Provide the (x, y) coordinate of the cell's center where the given text is located.  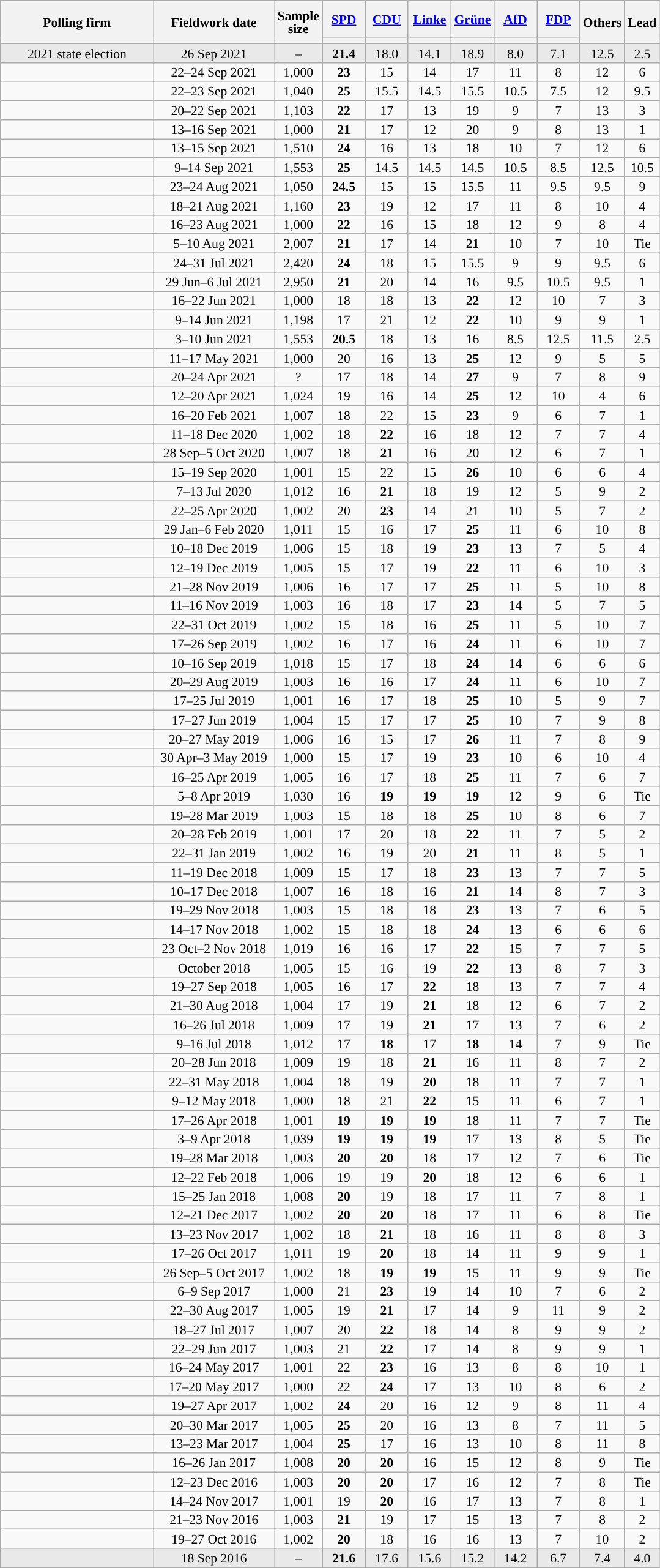
29 Jan–6 Feb 2020 (214, 529)
15–25 Jan 2018 (214, 1196)
2,420 (298, 263)
15.6 (429, 1558)
5–8 Apr 2019 (214, 796)
22–31 Jan 2019 (214, 853)
20–28 Jun 2018 (214, 1062)
7.4 (603, 1558)
3–9 Apr 2018 (214, 1138)
21–30 Aug 2018 (214, 1006)
22–29 Jun 2017 (214, 1349)
17–27 Jun 2019 (214, 720)
16–24 May 2017 (214, 1367)
10–16 Sep 2019 (214, 662)
1,198 (298, 319)
8.0 (515, 53)
2,007 (298, 244)
18–21 Aug 2021 (214, 206)
15.2 (472, 1558)
13–23 Nov 2017 (214, 1234)
26 Sep 2021 (214, 53)
22–25 Apr 2020 (214, 510)
24.5 (344, 186)
19–28 Mar 2019 (214, 815)
14–24 Nov 2017 (214, 1501)
2,950 (298, 282)
5–10 Aug 2021 (214, 244)
20–24 Apr 2021 (214, 377)
20–27 May 2019 (214, 739)
12–20 Apr 2021 (214, 397)
17–26 Sep 2019 (214, 644)
18 Sep 2016 (214, 1558)
20.5 (344, 339)
10–18 Dec 2019 (214, 548)
20–22 Sep 2021 (214, 110)
16–26 Jul 2018 (214, 1025)
16–20 Feb 2021 (214, 415)
19–27 Oct 2016 (214, 1539)
15–19 Sep 2020 (214, 472)
1,030 (298, 796)
22–24 Sep 2021 (214, 72)
11.5 (603, 339)
9–14 Sep 2021 (214, 168)
Others (603, 22)
14–17 Nov 2018 (214, 929)
1,040 (298, 92)
4.0 (642, 1558)
22–23 Sep 2021 (214, 92)
CDU (387, 19)
10–17 Dec 2018 (214, 891)
23 Oct–2 Nov 2018 (214, 949)
29 Jun–6 Jul 2021 (214, 282)
19–29 Nov 2018 (214, 911)
18.0 (387, 53)
1,039 (298, 1138)
16–25 Apr 2019 (214, 777)
Grüne (472, 19)
13–15 Sep 2021 (214, 148)
21.6 (344, 1558)
26 Sep–5 Oct 2017 (214, 1272)
20–29 Aug 2019 (214, 682)
7.5 (558, 92)
1,103 (298, 110)
21–23 Nov 2016 (214, 1520)
22–31 May 2018 (214, 1082)
17–26 Oct 2017 (214, 1253)
1,018 (298, 662)
16–23 Aug 2021 (214, 224)
27 (472, 377)
18–27 Jul 2017 (214, 1329)
12–21 Dec 2017 (214, 1215)
FDP (558, 19)
1,019 (298, 949)
19–27 Apr 2017 (214, 1405)
30 Apr–3 May 2019 (214, 758)
1,050 (298, 186)
October 2018 (214, 967)
19–28 Mar 2018 (214, 1158)
11–18 Dec 2020 (214, 435)
6–9 Sep 2017 (214, 1291)
12–19 Dec 2019 (214, 568)
21–28 Nov 2019 (214, 586)
11–19 Dec 2018 (214, 873)
20–28 Feb 2019 (214, 834)
17–26 Apr 2018 (214, 1120)
9–12 May 2018 (214, 1100)
Linke (429, 19)
6.7 (558, 1558)
17.6 (387, 1558)
21.4 (344, 53)
17–20 May 2017 (214, 1387)
SPD (344, 19)
13–16 Sep 2021 (214, 130)
23–24 Aug 2021 (214, 186)
2021 state election (77, 53)
? (298, 377)
1,160 (298, 206)
9–14 Jun 2021 (214, 319)
Lead (642, 22)
11–17 May 2021 (214, 357)
14.2 (515, 1558)
22–30 Aug 2017 (214, 1311)
Fieldwork date (214, 22)
1,510 (298, 148)
20–30 Mar 2017 (214, 1425)
9–16 Jul 2018 (214, 1044)
Samplesize (298, 22)
12–22 Feb 2018 (214, 1178)
11–16 Nov 2019 (214, 606)
16–26 Jan 2017 (214, 1463)
Polling firm (77, 22)
12–23 Dec 2016 (214, 1482)
AfD (515, 19)
24–31 Jul 2021 (214, 263)
16–22 Jun 2021 (214, 301)
13–23 Mar 2017 (214, 1443)
22–31 Oct 2019 (214, 624)
1,024 (298, 397)
17–25 Jul 2019 (214, 701)
7.1 (558, 53)
7–13 Jul 2020 (214, 491)
14.1 (429, 53)
18.9 (472, 53)
28 Sep–5 Oct 2020 (214, 453)
3–10 Jun 2021 (214, 339)
19–27 Sep 2018 (214, 987)
